For the text-containing cell, return its midpoint in (X, Y) coordinate format. 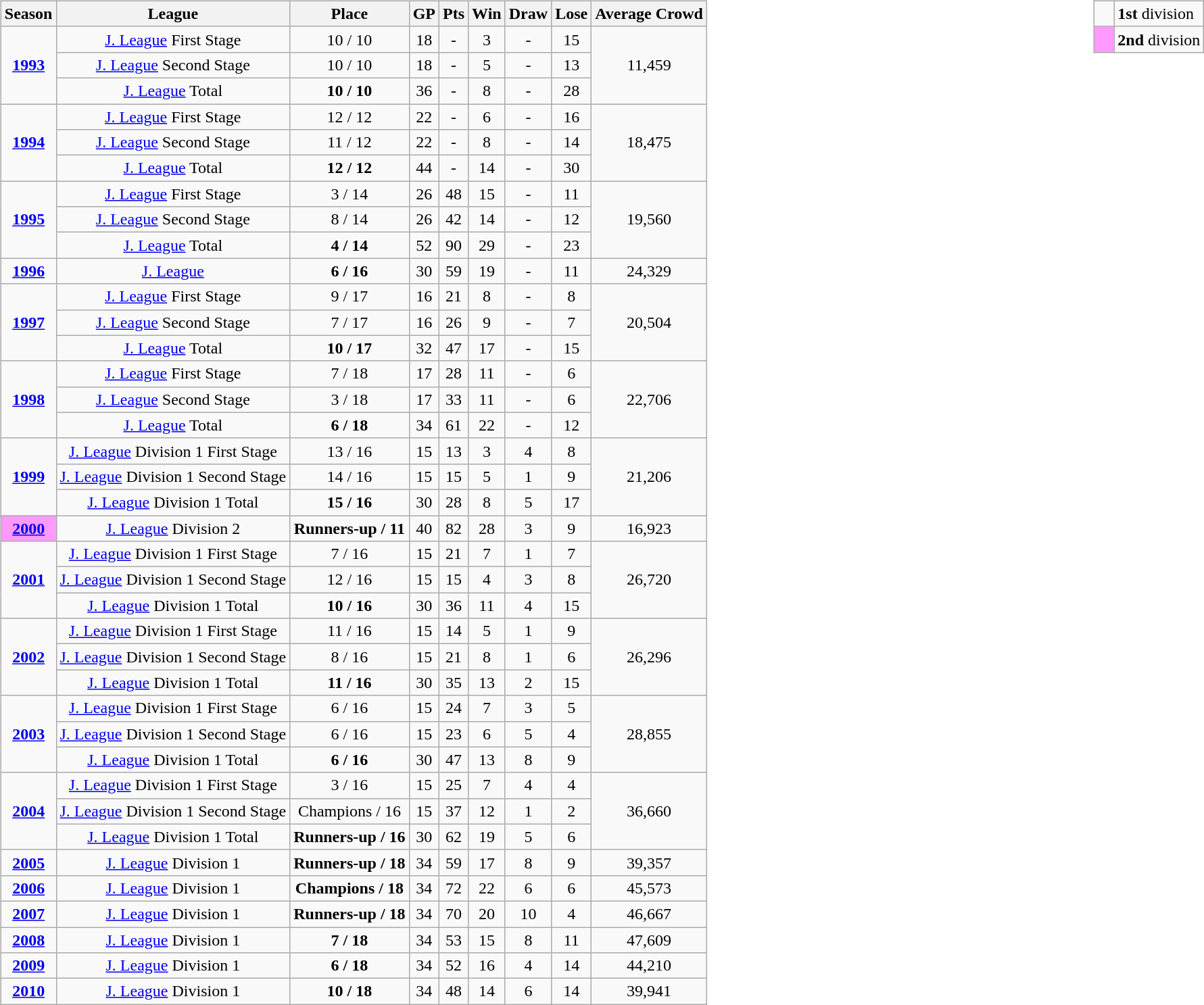
2nd division (1159, 39)
7 / 16 (350, 554)
45,573 (649, 888)
82 (454, 528)
19,560 (649, 220)
1997 (28, 322)
1993 (28, 65)
90 (454, 245)
J. League (173, 271)
4 / 14 (350, 245)
20 (487, 914)
22,706 (649, 399)
15 / 16 (350, 502)
GP (424, 14)
44,210 (649, 966)
1998 (28, 399)
39,357 (649, 862)
2000 (28, 528)
44 (424, 168)
28,855 (649, 734)
2005 (28, 862)
1995 (28, 220)
20,504 (649, 322)
61 (454, 425)
8 / 14 (350, 220)
62 (454, 837)
24,329 (649, 271)
Pts (454, 14)
2008 (28, 940)
16,923 (649, 528)
Lose (572, 14)
1996 (28, 271)
10 / 17 (350, 348)
2010 (28, 991)
42 (454, 220)
1999 (28, 476)
3 / 16 (350, 785)
1st division (1159, 14)
21,206 (649, 476)
Champions / 16 (350, 811)
2001 (28, 580)
8 / 16 (350, 657)
18,475 (649, 143)
72 (454, 888)
24 (454, 708)
2007 (28, 914)
10 / 16 (350, 606)
League (173, 14)
26,720 (649, 580)
11,459 (649, 65)
70 (454, 914)
40 (424, 528)
10 (528, 914)
Champions / 18 (350, 888)
Place (350, 14)
10 / 18 (350, 991)
53 (454, 940)
35 (454, 683)
7 / 17 (350, 322)
Win (487, 14)
12 / 16 (350, 580)
1994 (28, 143)
39,941 (649, 991)
32 (424, 348)
2003 (28, 734)
25 (454, 785)
11 / 12 (350, 143)
Draw (528, 14)
33 (454, 399)
26,296 (649, 657)
2002 (28, 657)
3 / 18 (350, 399)
37 (454, 811)
36,660 (649, 811)
Runners-up / 16 (350, 837)
J. League Division 2 (173, 528)
Average Crowd (649, 14)
46,667 (649, 914)
2009 (28, 966)
2004 (28, 811)
29 (487, 245)
47,609 (649, 940)
14 / 16 (350, 476)
Runners-up / 11 (350, 528)
9 / 17 (350, 297)
3 / 14 (350, 194)
13 / 16 (350, 451)
Season (28, 14)
2006 (28, 888)
